Return the (X, Y) coordinate for the center point of the cell that contains the specified text.  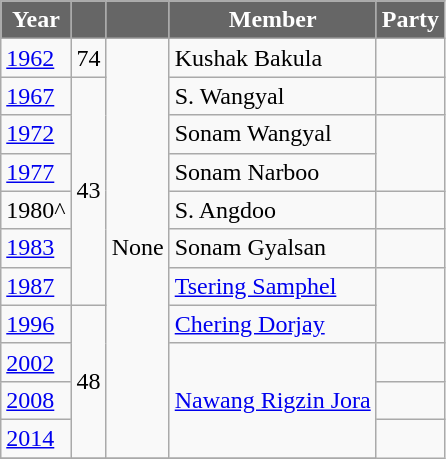
Tsering Samphel (272, 286)
Nawang Rigzin Jora (272, 400)
Sonam Wangyal (272, 134)
1987 (36, 286)
74 (88, 58)
1972 (36, 134)
1980^ (36, 210)
Chering Dorjay (272, 324)
Sonam Gyalsan (272, 248)
1996 (36, 324)
2002 (36, 362)
43 (88, 191)
Year (36, 20)
Kushak Bakula (272, 58)
Member (272, 20)
1983 (36, 248)
2014 (36, 438)
None (138, 248)
48 (88, 381)
Party (410, 20)
S. Angdoo (272, 210)
S. Wangyal (272, 96)
Sonam Narboo (272, 172)
1967 (36, 96)
1962 (36, 58)
1977 (36, 172)
2008 (36, 400)
